Detect which cell encompasses the target text, then output its [X, Y] center coordinate. 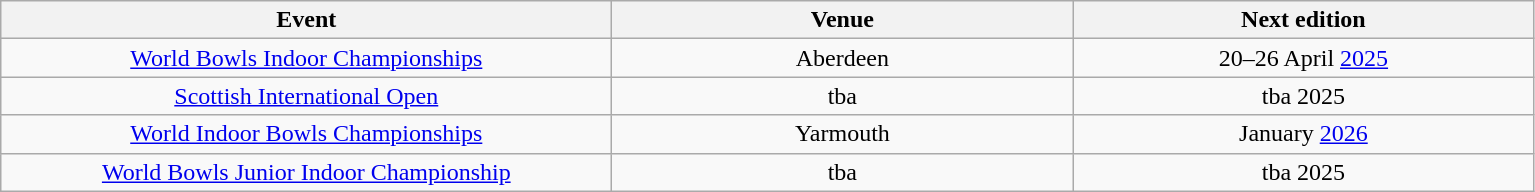
Next edition [1304, 20]
World Bowls Indoor Championships [306, 58]
Aberdeen [842, 58]
World Indoor Bowls Championships [306, 134]
Venue [842, 20]
Yarmouth [842, 134]
World Bowls Junior Indoor Championship [306, 172]
20–26 April 2025 [1304, 58]
Scottish International Open [306, 96]
Event [306, 20]
January 2026 [1304, 134]
